Return (X, Y) of the center of cell containing provided text 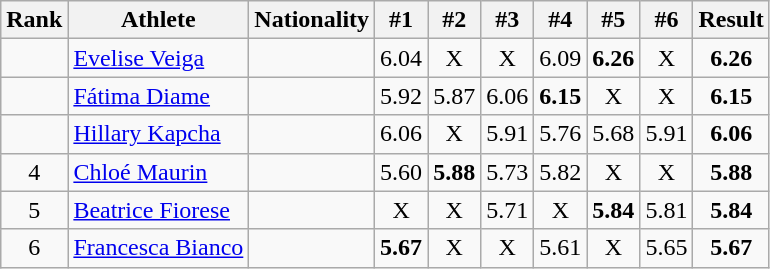
Hillary Kapcha (158, 134)
5.87 (454, 96)
#4 (560, 20)
5.71 (508, 210)
Athlete (158, 20)
#1 (402, 20)
Francesca Bianco (158, 248)
Nationality (312, 20)
5 (34, 210)
#2 (454, 20)
5.76 (560, 134)
5.61 (560, 248)
Result (731, 20)
Chloé Maurin (158, 172)
5.92 (402, 96)
#6 (666, 20)
5.60 (402, 172)
5.68 (614, 134)
5.73 (508, 172)
Fátima Diame (158, 96)
6.09 (560, 58)
5.82 (560, 172)
4 (34, 172)
Evelise Veiga (158, 58)
5.81 (666, 210)
6 (34, 248)
6.04 (402, 58)
#3 (508, 20)
#5 (614, 20)
5.65 (666, 248)
Beatrice Fiorese (158, 210)
Rank (34, 20)
